Locate the cell with the specified text and output its (x, y) center coordinate. 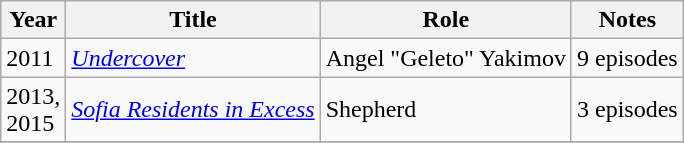
3 episodes (627, 110)
2011 (34, 58)
Notes (627, 20)
Undercover (193, 58)
Angel "Geleto" Yakimov (446, 58)
Year (34, 20)
Role (446, 20)
Title (193, 20)
Sofia Residents in Excess (193, 110)
9 episodes (627, 58)
2013,2015 (34, 110)
Shepherd (446, 110)
